Return the (x, y) coordinate for the center point of the cell that contains the specified text.  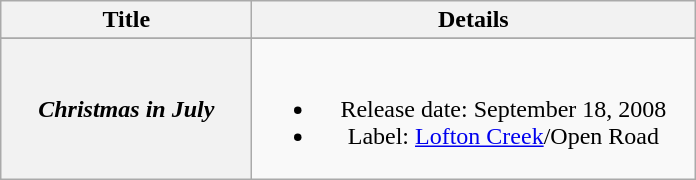
Title (126, 20)
Details (474, 20)
Christmas in July (126, 109)
Release date: September 18, 2008Label: Lofton Creek/Open Road (474, 109)
